Locate the cell with the specified text and output its [x, y] center coordinate. 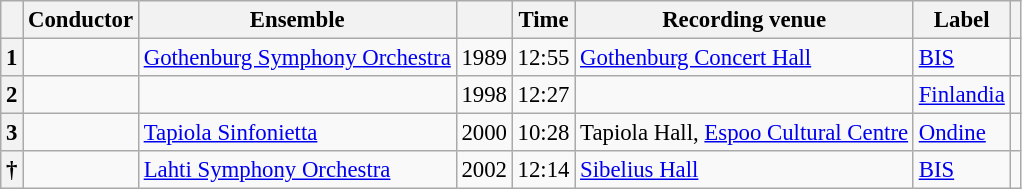
1989 [484, 58]
† [12, 170]
Label [962, 20]
Gothenburg Concert Hall [744, 58]
Gothenburg Symphony Orchestra [297, 58]
3 [12, 133]
2 [12, 95]
1998 [484, 95]
Tapiola Hall, Espoo Cultural Centre [744, 133]
Finlandia [962, 95]
Time [544, 20]
10:28 [544, 133]
12:14 [544, 170]
Sibelius Hall [744, 170]
Ensemble [297, 20]
2000 [484, 133]
Lahti Symphony Orchestra [297, 170]
Conductor [81, 20]
Recording venue [744, 20]
2002 [484, 170]
1 [12, 58]
Ondine [962, 133]
Tapiola Sinfonietta [297, 133]
12:27 [544, 95]
12:55 [544, 58]
